Detect which cell encompasses the target text, then output its [X, Y] center coordinate. 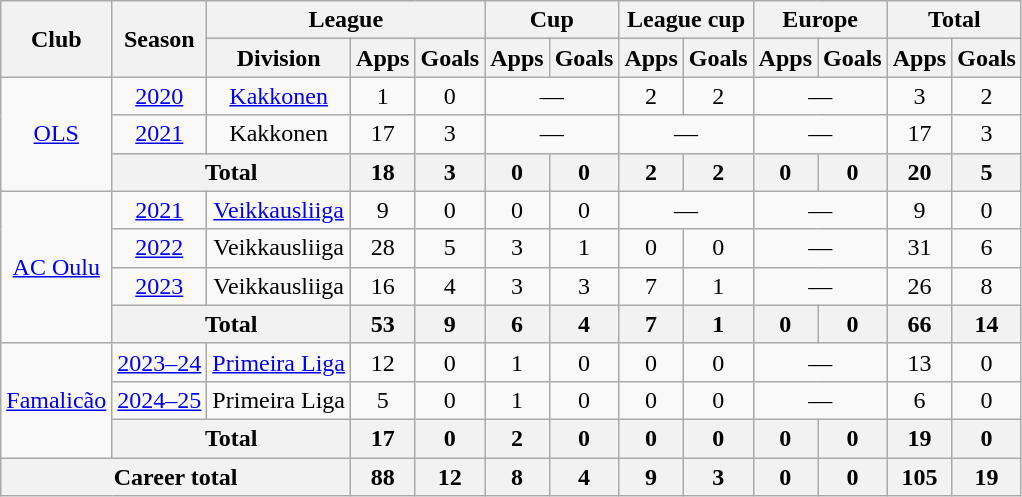
105 [919, 477]
Club [56, 39]
2023 [160, 286]
26 [919, 286]
31 [919, 248]
2020 [160, 96]
2023–24 [160, 362]
Career total [176, 477]
66 [919, 324]
OLS [56, 134]
53 [383, 324]
League [346, 20]
League cup [686, 20]
Europe [820, 20]
18 [383, 172]
16 [383, 286]
2022 [160, 248]
Season [160, 39]
Division [279, 58]
13 [919, 362]
88 [383, 477]
2024–25 [160, 400]
Cup [552, 20]
AC Oulu [56, 267]
14 [987, 324]
Famalicão [56, 400]
20 [919, 172]
28 [383, 248]
